Determine the (x, y) coordinate at the center of the cell enclosing the given text.  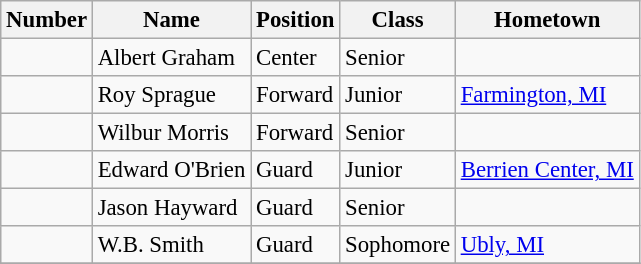
Roy Sprague (171, 95)
Position (296, 20)
W.B. Smith (171, 245)
Berrien Center, MI (547, 170)
Class (398, 20)
Edward O'Brien (171, 170)
Hometown (547, 20)
Number (47, 20)
Ubly, MI (547, 245)
Center (296, 58)
Jason Hayward (171, 208)
Farmington, MI (547, 95)
Name (171, 20)
Wilbur Morris (171, 133)
Sophomore (398, 245)
Albert Graham (171, 58)
